Determine the [X, Y] coordinate at the center of the cell enclosing the given text.  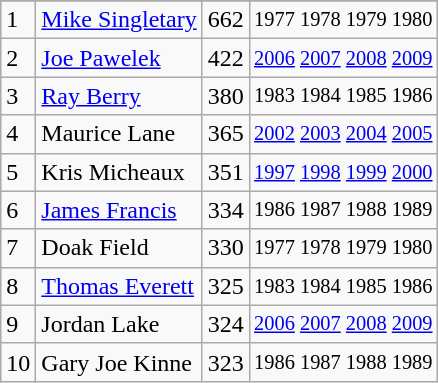
422 [226, 58]
662 [226, 20]
3 [18, 96]
351 [226, 172]
2 [18, 58]
10 [18, 362]
1997 1998 1999 2000 [343, 172]
9 [18, 324]
Kris Micheaux [119, 172]
325 [226, 286]
6 [18, 210]
7 [18, 248]
Ray Berry [119, 96]
James Francis [119, 210]
365 [226, 134]
Thomas Everett [119, 286]
8 [18, 286]
Jordan Lake [119, 324]
2002 2003 2004 2005 [343, 134]
4 [18, 134]
330 [226, 248]
334 [226, 210]
5 [18, 172]
323 [226, 362]
Maurice Lane [119, 134]
Doak Field [119, 248]
380 [226, 96]
1 [18, 20]
Gary Joe Kinne [119, 362]
324 [226, 324]
Joe Pawelek [119, 58]
Mike Singletary [119, 20]
